Pinpoint the cell where the given text exists, returning its [X, Y] midpoint coordinate. 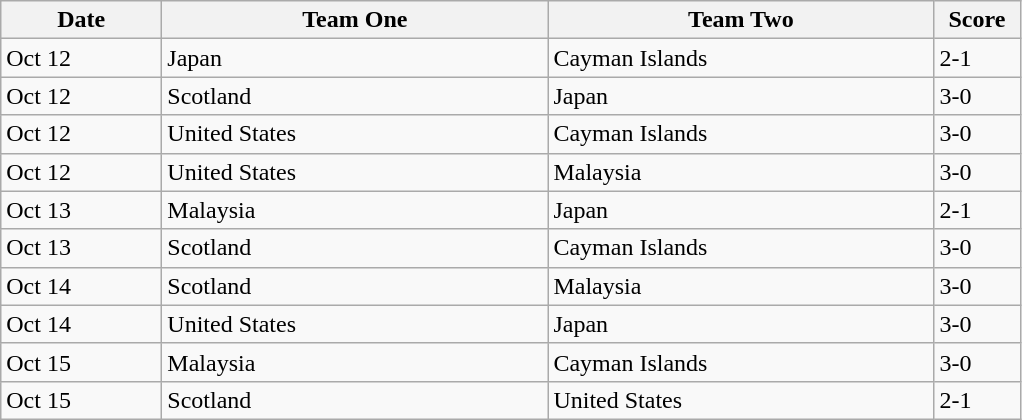
Team One [355, 20]
Team Two [741, 20]
Date [82, 20]
Score [977, 20]
